Return [x, y] of the center of cell containing provided text 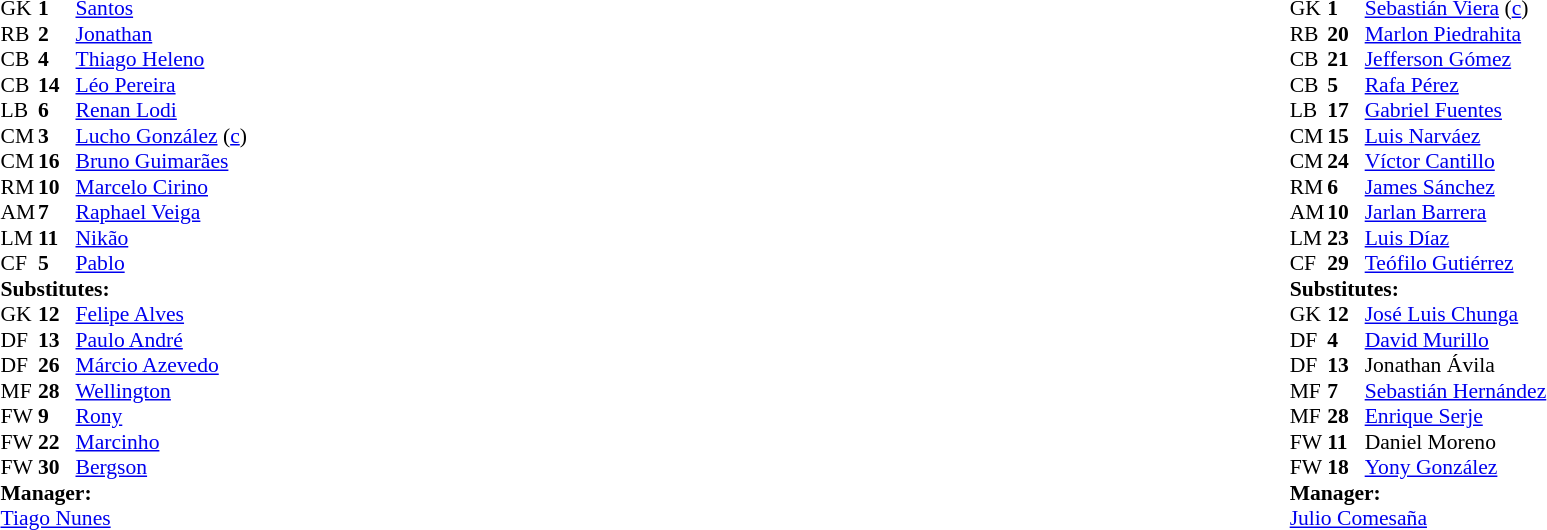
Jonathan [162, 34]
Daniel Moreno [1456, 442]
Léo Pereira [162, 85]
Teófilo Gutiérrez [1456, 263]
Márcio Azevedo [162, 365]
26 [57, 365]
9 [57, 417]
Nikão [162, 238]
17 [1346, 111]
22 [57, 442]
Rony [162, 417]
Yony González [1456, 467]
Marcinho [162, 442]
14 [57, 85]
Thiago Heleno [162, 59]
Paulo André [162, 340]
Bruno Guimarães [162, 161]
Sebastián Hernández [1456, 391]
3 [57, 136]
Rafa Pérez [1456, 85]
29 [1346, 263]
Bergson [162, 467]
James Sánchez [1456, 187]
Luis Narváez [1456, 136]
Felipe Alves [162, 315]
Luis Díaz [1456, 238]
Renan Lodi [162, 111]
Enrique Serje [1456, 417]
Jefferson Gómez [1456, 59]
15 [1346, 136]
Jarlan Barrera [1456, 213]
Wellington [162, 391]
24 [1346, 161]
18 [1346, 467]
21 [1346, 59]
Jonathan Ávila [1456, 365]
José Luis Chunga [1456, 315]
23 [1346, 238]
Pablo [162, 263]
Lucho González (c) [162, 136]
20 [1346, 34]
2 [57, 34]
16 [57, 161]
Víctor Cantillo [1456, 161]
Marlon Piedrahita [1456, 34]
David Murillo [1456, 340]
Gabriel Fuentes [1456, 111]
Raphael Veiga [162, 213]
30 [57, 467]
Marcelo Cirino [162, 187]
